For the text-containing cell, return its midpoint in [x, y] coordinate format. 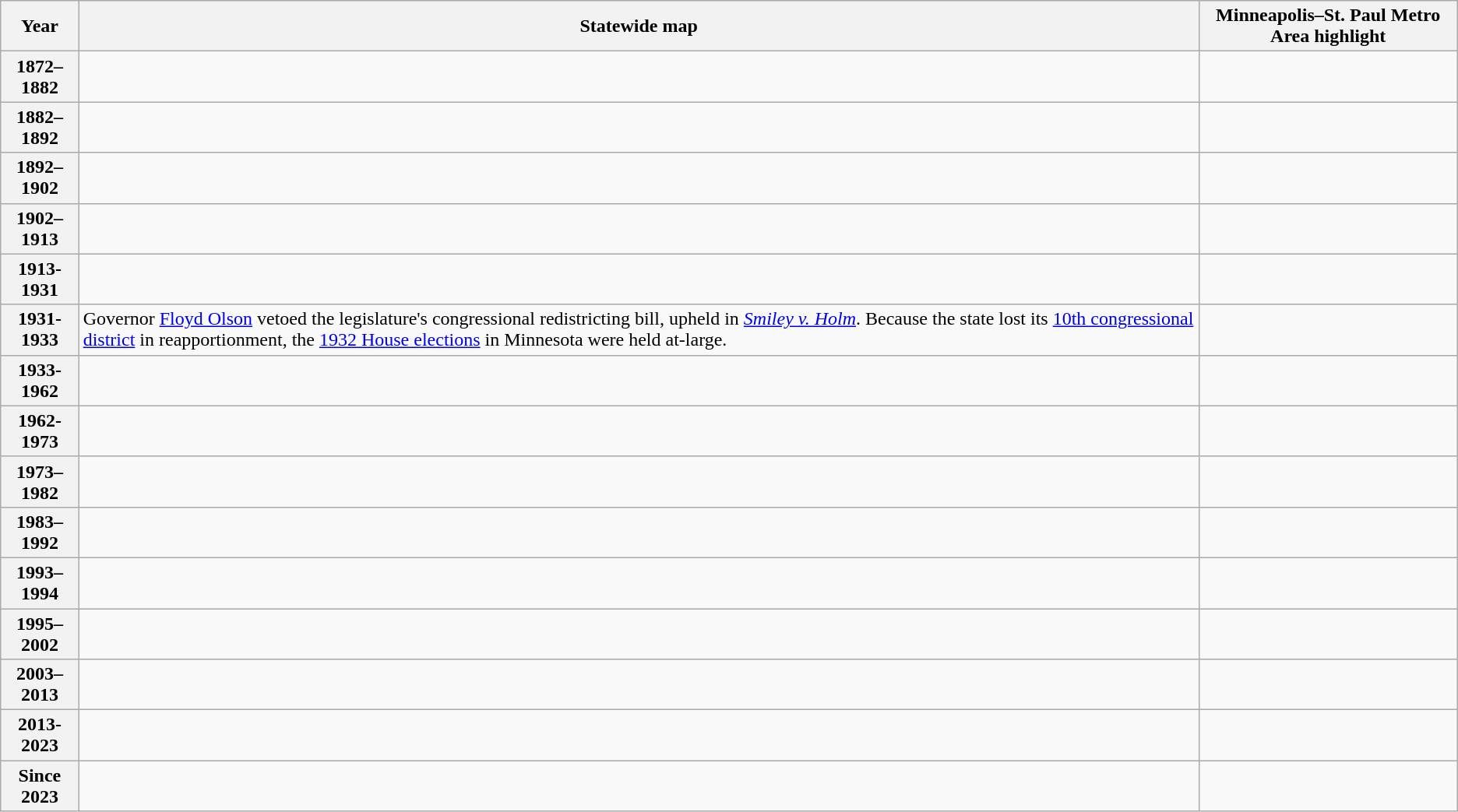
1931-1933 [40, 330]
1995–2002 [40, 634]
1913-1931 [40, 279]
1993–1994 [40, 582]
1973–1982 [40, 481]
2003–2013 [40, 685]
1962-1973 [40, 431]
1983–1992 [40, 533]
1882–1892 [40, 128]
Since 2023 [40, 786]
1933-1962 [40, 380]
1872–1882 [40, 76]
Year [40, 26]
2013-2023 [40, 735]
Minneapolis–St. Paul Metro Area highlight [1328, 26]
Statewide map [639, 26]
1902–1913 [40, 229]
1892–1902 [40, 178]
